Identify which cell holds the provided text, then report its (x, y) central coordinate. 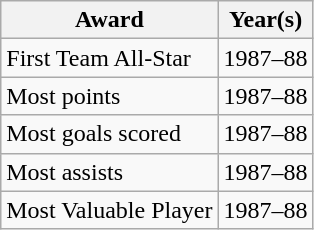
First Team All-Star (110, 58)
Award (110, 20)
Most assists (110, 172)
Year(s) (266, 20)
Most goals scored (110, 134)
Most points (110, 96)
Most Valuable Player (110, 210)
